For the text-containing cell, return its midpoint in [x, y] coordinate format. 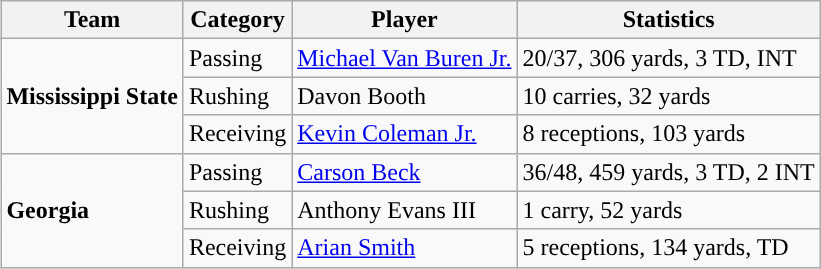
8 receptions, 103 yards [668, 134]
Mississippi State [92, 96]
Arian Smith [404, 248]
Davon Booth [404, 96]
5 receptions, 134 yards, TD [668, 248]
Team [92, 20]
Statistics [668, 20]
Category [237, 20]
Georgia [92, 210]
10 carries, 32 yards [668, 96]
Player [404, 20]
Carson Beck [404, 172]
Anthony Evans III [404, 210]
Kevin Coleman Jr. [404, 134]
20/37, 306 yards, 3 TD, INT [668, 58]
Michael Van Buren Jr. [404, 58]
36/48, 459 yards, 3 TD, 2 INT [668, 172]
1 carry, 52 yards [668, 210]
